For the text-containing cell, return its midpoint in [X, Y] coordinate format. 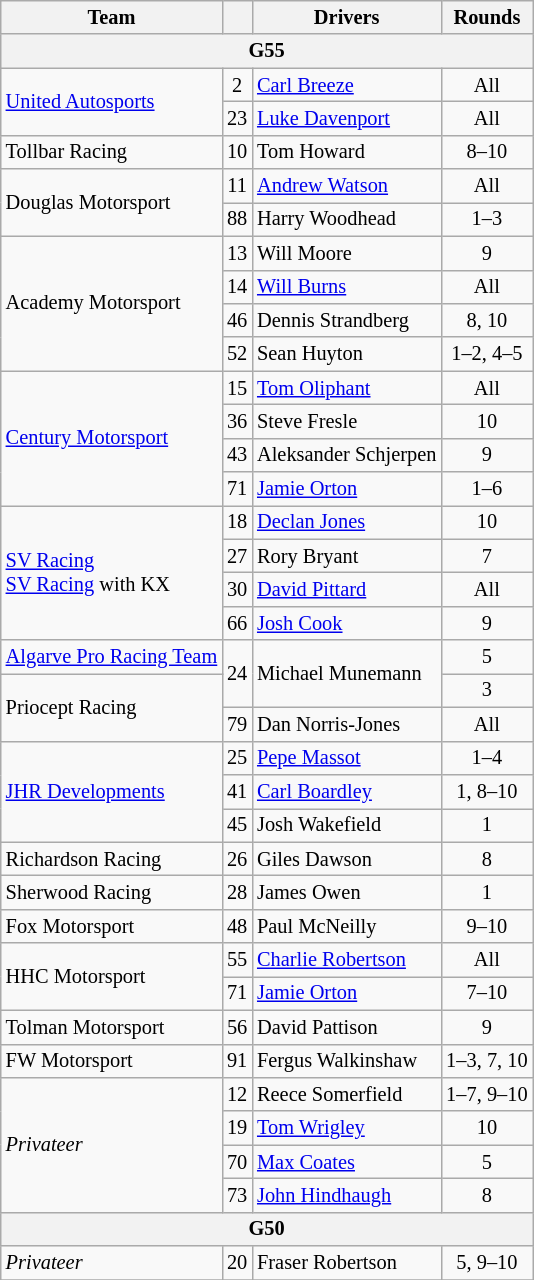
18 [237, 522]
G50 [267, 1229]
14 [237, 287]
Douglas Motorsport [112, 202]
3 [486, 690]
20 [237, 1263]
Pepe Massot [346, 758]
Charlie Robertson [346, 960]
1–3 [486, 219]
43 [237, 455]
Declan Jones [346, 522]
Will Moore [346, 253]
Rounds [486, 17]
Dennis Strandberg [346, 320]
Max Coates [346, 1162]
Academy Motorsport [112, 304]
Harry Woodhead [346, 219]
79 [237, 724]
1–2, 4–5 [486, 354]
73 [237, 1195]
Algarve Pro Racing Team [112, 657]
28 [237, 892]
HHC Motorsport [112, 976]
Rory Bryant [346, 556]
55 [237, 960]
Richardson Racing [112, 859]
Tom Oliphant [346, 388]
Paul McNeilly [346, 926]
15 [237, 388]
2 [237, 85]
James Owen [346, 892]
Andrew Watson [346, 186]
Century Motorsport [112, 438]
Sherwood Racing [112, 892]
5, 9–10 [486, 1263]
1–6 [486, 489]
1, 8–10 [486, 791]
1–7, 9–10 [486, 1094]
23 [237, 118]
11 [237, 186]
Reece Somerfield [346, 1094]
David Pittard [346, 589]
30 [237, 589]
1–4 [486, 758]
8–10 [486, 152]
Tom Howard [346, 152]
36 [237, 421]
91 [237, 1061]
Tolman Motorsport [112, 1027]
SV RacingSV Racing with KX [112, 572]
JHR Developments [112, 792]
41 [237, 791]
27 [237, 556]
Fox Motorsport [112, 926]
19 [237, 1128]
12 [237, 1094]
Team [112, 17]
Josh Wakefield [346, 825]
1–3, 7, 10 [486, 1061]
25 [237, 758]
Fergus Walkinshaw [346, 1061]
David Pattison [346, 1027]
G55 [267, 51]
24 [237, 674]
Steve Fresle [346, 421]
9–10 [486, 926]
Fraser Robertson [346, 1263]
8, 10 [486, 320]
Dan Norris-Jones [346, 724]
7–10 [486, 993]
48 [237, 926]
66 [237, 623]
46 [237, 320]
88 [237, 219]
52 [237, 354]
7 [486, 556]
70 [237, 1162]
Drivers [346, 17]
56 [237, 1027]
13 [237, 253]
Michael Munemann [346, 674]
Will Burns [346, 287]
Giles Dawson [346, 859]
FW Motorsport [112, 1061]
Tollbar Racing [112, 152]
Josh Cook [346, 623]
Aleksander Schjerpen [346, 455]
Tom Wrigley [346, 1128]
26 [237, 859]
John Hindhaugh [346, 1195]
Carl Boardley [346, 791]
Sean Huyton [346, 354]
Carl Breeze [346, 85]
45 [237, 825]
United Autosports [112, 102]
Luke Davenport [346, 118]
Priocept Racing [112, 706]
